Find where the given text appears and provide that cell's center as [X, Y] coordinate. 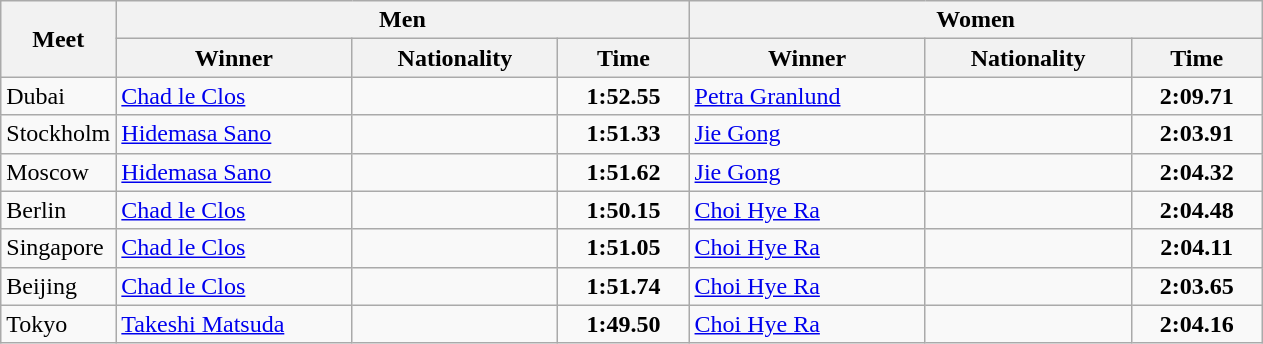
Moscow [58, 172]
Meet [58, 39]
Singapore [58, 248]
Women [976, 20]
1:51.05 [624, 248]
2:03.65 [1196, 286]
1:51.33 [624, 134]
Beijing [58, 286]
1:51.74 [624, 286]
Petra Granlund [807, 96]
2:04.11 [1196, 248]
1:52.55 [624, 96]
Stockholm [58, 134]
1:50.15 [624, 210]
Dubai [58, 96]
2:04.48 [1196, 210]
2:04.32 [1196, 172]
Berlin [58, 210]
2:09.71 [1196, 96]
1:51.62 [624, 172]
Takeshi Matsuda [234, 324]
2:03.91 [1196, 134]
1:49.50 [624, 324]
2:04.16 [1196, 324]
Men [402, 20]
Tokyo [58, 324]
